For the text-containing cell, return its midpoint in (X, Y) coordinate format. 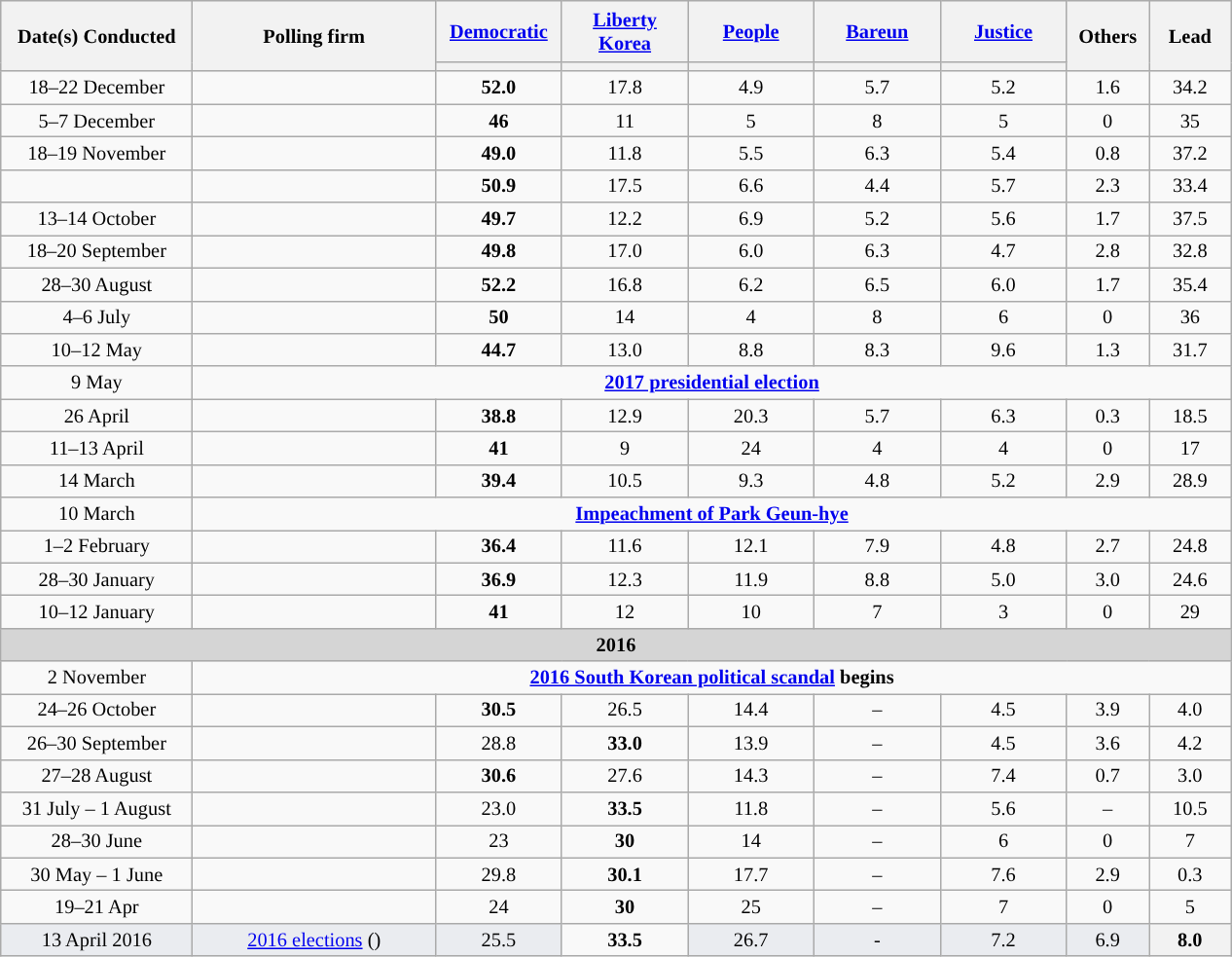
46 (499, 121)
18–19 November (97, 154)
28.9 (1189, 481)
49.0 (499, 154)
31.7 (1189, 350)
4.9 (751, 88)
7.2 (1003, 939)
50.9 (499, 186)
30.5 (499, 711)
7.4 (1003, 776)
44.7 (499, 350)
26 April (97, 416)
7.9 (878, 547)
12 (625, 612)
Impeachment of Park Geun-hye (712, 514)
36.9 (499, 579)
9.3 (751, 481)
17.5 (625, 186)
23.0 (499, 809)
49.8 (499, 252)
29.8 (499, 874)
10–12 May (97, 350)
13–14 October (97, 219)
Justice (1003, 31)
0.8 (1107, 154)
19–21 Apr (97, 907)
13 April 2016 (97, 939)
12.1 (751, 547)
33.4 (1189, 186)
17.0 (625, 252)
12.9 (625, 416)
2.8 (1107, 252)
2016 South Korean political scandal begins (712, 678)
13.0 (625, 350)
12.3 (625, 579)
24.6 (1189, 579)
27–28 August (97, 776)
35 (1189, 121)
28.8 (499, 744)
39.4 (499, 481)
11 (625, 121)
Liberty Korea (625, 31)
14.3 (751, 776)
4.2 (1189, 744)
24.8 (1189, 547)
23 (499, 842)
9 May (97, 383)
17 (1189, 449)
6.5 (878, 284)
28–30 June (97, 842)
26–30 September (97, 744)
25 (751, 907)
3.9 (1107, 711)
4.0 (1189, 711)
10 March (97, 514)
28–30 January (97, 579)
8.3 (878, 350)
4.7 (1003, 252)
14.4 (751, 711)
6.6 (751, 186)
11.6 (625, 547)
4–6 July (97, 317)
1.6 (1107, 88)
10–12 January (97, 612)
18–22 December (97, 88)
8.0 (1189, 939)
35.4 (1189, 284)
32.8 (1189, 252)
3 (1003, 612)
30.6 (499, 776)
30 May – 1 June (97, 874)
2016 (616, 645)
4.4 (878, 186)
16.8 (625, 284)
12.2 (625, 219)
5.5 (751, 154)
17.8 (625, 88)
- (878, 939)
0.7 (1107, 776)
6.2 (751, 284)
5.4 (1003, 154)
10 (751, 612)
20.3 (751, 416)
9.6 (1003, 350)
38.8 (499, 416)
1–2 February (97, 547)
31 July – 1 August (97, 809)
34.2 (1189, 88)
People (751, 31)
Democratic (499, 31)
37.2 (1189, 154)
37.5 (1189, 219)
11–13 April (97, 449)
Others (1107, 37)
27.6 (625, 776)
Bareun (878, 31)
33.0 (625, 744)
13.9 (751, 744)
Date(s) Conducted (97, 37)
17.7 (751, 874)
24–26 October (97, 711)
36.4 (499, 547)
9 (625, 449)
Lead (1189, 37)
3.6 (1107, 744)
25.5 (499, 939)
7.6 (1003, 874)
28–30 August (97, 284)
2016 elections () (314, 939)
52.0 (499, 88)
49.7 (499, 219)
26.7 (751, 939)
Polling firm (314, 37)
18.5 (1189, 416)
29 (1189, 612)
5.0 (1003, 579)
5–7 December (97, 121)
14 March (97, 481)
2017 presidential election (712, 383)
50 (499, 317)
2.3 (1107, 186)
11.9 (751, 579)
1.3 (1107, 350)
36 (1189, 317)
2.7 (1107, 547)
52.2 (499, 284)
2 November (97, 678)
26.5 (625, 711)
18–20 September (97, 252)
30.1 (625, 874)
